Find where the given text appears and provide that cell's center as [X, Y] coordinate. 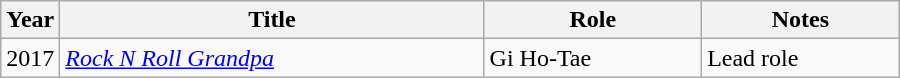
Gi Ho-Tae [593, 58]
Rock N Roll Grandpa [272, 58]
2017 [30, 58]
Title [272, 20]
Role [593, 20]
Notes [801, 20]
Lead role [801, 58]
Year [30, 20]
